Output the (X, Y) coordinate of the center of the cell containing the given text.  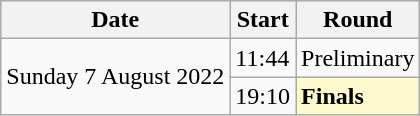
Sunday 7 August 2022 (116, 77)
Preliminary (358, 58)
11:44 (263, 58)
19:10 (263, 96)
Start (263, 20)
Date (116, 20)
Round (358, 20)
Finals (358, 96)
